Scan for the cell matching the given text and deliver its [x, y] coordinate at center. 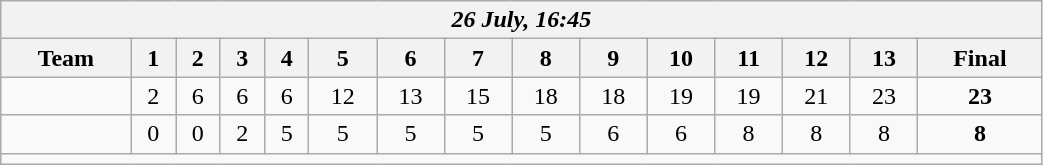
7 [478, 58]
4 [286, 58]
Team [66, 58]
9 [614, 58]
15 [478, 96]
3 [242, 58]
1 [153, 58]
21 [816, 96]
26 July, 16:45 [522, 20]
11 [749, 58]
Final [980, 58]
10 [681, 58]
